Return (x, y) of the center of cell containing provided text 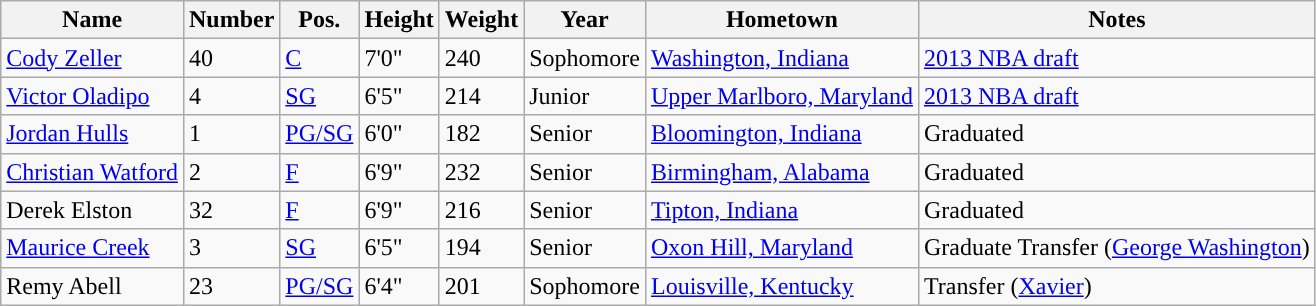
216 (481, 210)
Maurice Creek (92, 248)
6'0" (399, 134)
214 (481, 96)
Upper Marlboro, Maryland (782, 96)
Junior (585, 96)
Hometown (782, 20)
Weight (481, 20)
232 (481, 172)
Remy Abell (92, 286)
Year (585, 20)
194 (481, 248)
Birmingham, Alabama (782, 172)
Derek Elston (92, 210)
Tipton, Indiana (782, 210)
3 (231, 248)
1 (231, 134)
Bloomington, Indiana (782, 134)
Pos. (320, 20)
Name (92, 20)
Jordan Hulls (92, 134)
23 (231, 286)
Number (231, 20)
40 (231, 58)
Christian Watford (92, 172)
Louisville, Kentucky (782, 286)
Oxon Hill, Maryland (782, 248)
7'0" (399, 58)
Washington, Indiana (782, 58)
6'4" (399, 286)
Cody Zeller (92, 58)
Graduate Transfer (George Washington) (1116, 248)
Victor Oladipo (92, 96)
C (320, 58)
Notes (1116, 20)
201 (481, 286)
32 (231, 210)
Transfer (Xavier) (1116, 286)
240 (481, 58)
2 (231, 172)
Height (399, 20)
4 (231, 96)
182 (481, 134)
